For the text-containing cell, return its midpoint in [x, y] coordinate format. 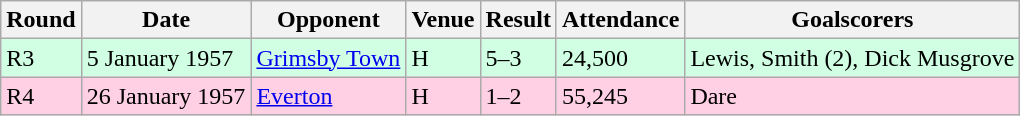
Opponent [328, 20]
26 January 1957 [166, 96]
Dare [852, 96]
Result [518, 20]
Venue [443, 20]
55,245 [620, 96]
Date [166, 20]
1–2 [518, 96]
Lewis, Smith (2), Dick Musgrove [852, 58]
Round [41, 20]
5–3 [518, 58]
5 January 1957 [166, 58]
24,500 [620, 58]
Goalscorers [852, 20]
Grimsby Town [328, 58]
R4 [41, 96]
Everton [328, 96]
Attendance [620, 20]
R3 [41, 58]
